Return (x, y) of the center of cell containing provided text 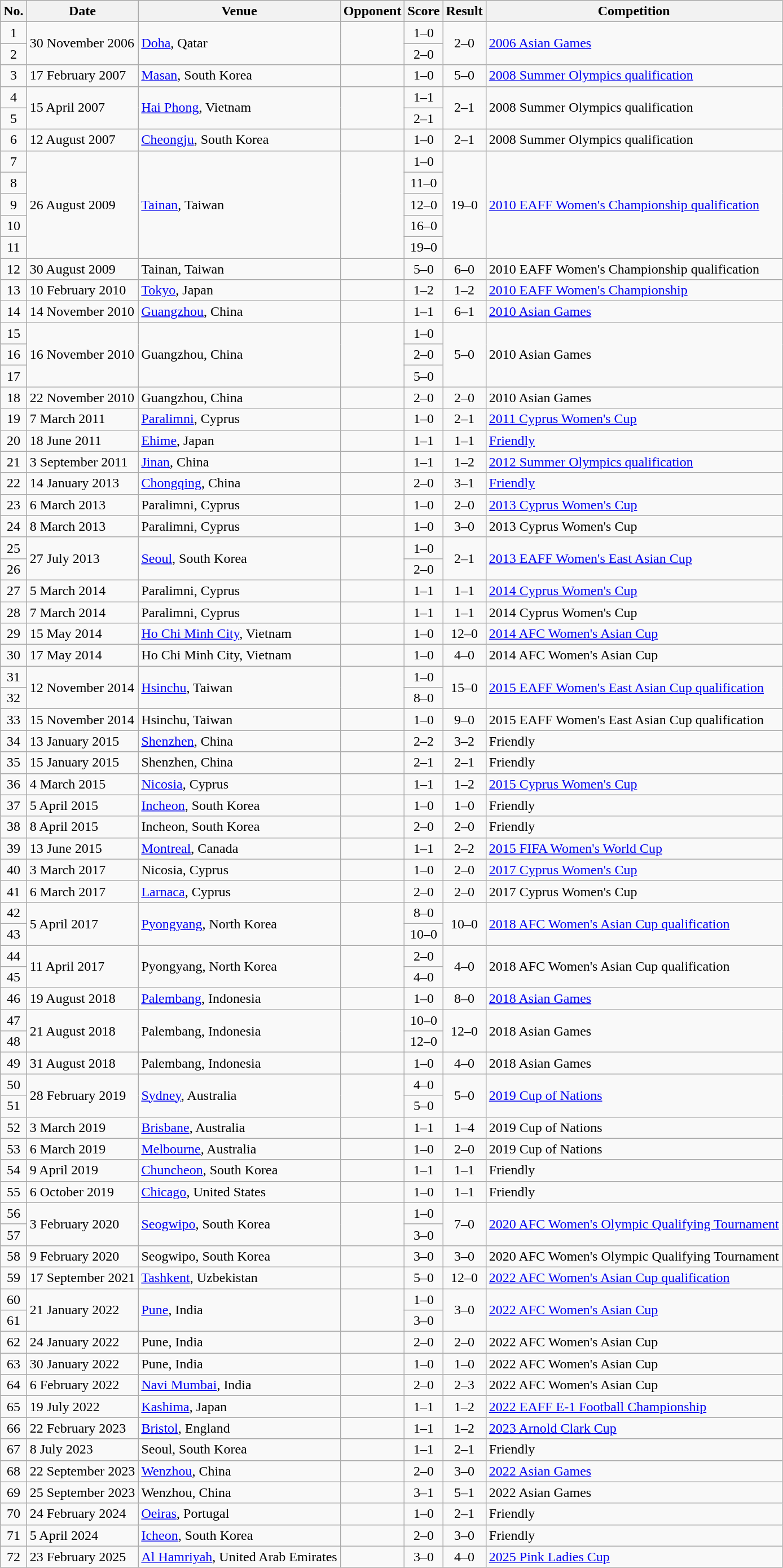
26 August 2009 (82, 204)
4 March 2015 (82, 784)
44 (14, 956)
19 (14, 419)
69 (14, 1492)
35 (14, 763)
54 (14, 1170)
17 May 2014 (82, 655)
18 June 2011 (82, 441)
24 February 2024 (82, 1514)
23 February 2025 (82, 1557)
6 October 2019 (82, 1192)
2015 FIFA Women's World Cup (634, 848)
46 (14, 999)
6–1 (464, 312)
33 (14, 720)
43 (14, 934)
6 March 2017 (82, 891)
31 (14, 677)
51 (14, 1106)
40 (14, 870)
5 April 2017 (82, 923)
3 March 2017 (82, 870)
6 March 2013 (82, 505)
13 January 2015 (82, 741)
5 April 2015 (82, 805)
41 (14, 891)
6 February 2022 (82, 1385)
20 (14, 441)
31 August 2018 (82, 1063)
Sydney, Australia (239, 1095)
56 (14, 1213)
63 (14, 1364)
15 May 2014 (82, 634)
15 April 2007 (82, 108)
11 (14, 247)
3 September 2011 (82, 462)
48 (14, 1042)
53 (14, 1149)
7 March 2011 (82, 419)
Al Hamriyah, United Arab Emirates (239, 1557)
16 (14, 355)
29 (14, 634)
13 (14, 290)
10 February 2010 (82, 290)
Oeiras, Portugal (239, 1514)
Larnaca, Cyprus (239, 891)
50 (14, 1085)
1–4 (464, 1127)
28 February 2019 (82, 1095)
7 (14, 161)
Jinan, China (239, 462)
Chicago, United States (239, 1192)
10 (14, 226)
30 November 2006 (82, 43)
9 (14, 204)
17 February 2007 (82, 76)
21 January 2022 (82, 1310)
2006 Asian Games (634, 43)
22 (14, 483)
37 (14, 805)
2022 EAFF E-1 Football Championship (634, 1407)
36 (14, 784)
Masan, South Korea (239, 76)
19 July 2022 (82, 1407)
15–0 (464, 688)
19 August 2018 (82, 999)
11 April 2017 (82, 967)
Brisbane, Australia (239, 1127)
27 (14, 591)
Date (82, 11)
2010 EAFF Women's Championship (634, 290)
5–1 (464, 1492)
Venue (239, 11)
66 (14, 1428)
14 January 2013 (82, 483)
64 (14, 1385)
58 (14, 1256)
2025 Pink Ladies Cup (634, 1557)
Ehime, Japan (239, 441)
5 March 2014 (82, 591)
No. (14, 11)
45 (14, 977)
49 (14, 1063)
59 (14, 1278)
42 (14, 913)
27 July 2013 (82, 558)
32 (14, 698)
4 (14, 97)
6–0 (464, 269)
Navi Mumbai, India (239, 1385)
Hai Phong, Vietnam (239, 108)
15 (14, 333)
8 July 2023 (82, 1450)
70 (14, 1514)
17 September 2021 (82, 1278)
9 February 2020 (82, 1256)
Melbourne, Australia (239, 1149)
60 (14, 1299)
2013 EAFF Women's East Asian Cup (634, 558)
22 September 2023 (82, 1471)
8 March 2013 (82, 526)
25 September 2023 (82, 1492)
13 June 2015 (82, 848)
72 (14, 1557)
7 March 2014 (82, 612)
Montreal, Canada (239, 848)
52 (14, 1127)
12 August 2007 (82, 140)
24 January 2022 (82, 1342)
14 November 2010 (82, 312)
Chuncheon, South Korea (239, 1170)
Chongqing, China (239, 483)
57 (14, 1235)
38 (14, 827)
65 (14, 1407)
8 April 2015 (82, 827)
61 (14, 1321)
15 November 2014 (82, 720)
Kashima, Japan (239, 1407)
25 (14, 548)
16–0 (424, 226)
12 (14, 269)
55 (14, 1192)
39 (14, 848)
Cheongju, South Korea (239, 140)
2022 AFC Women's Asian Cup qualification (634, 1278)
12 November 2014 (82, 688)
2–3 (464, 1385)
3 February 2020 (82, 1224)
30 August 2009 (82, 269)
62 (14, 1342)
34 (14, 741)
Bristol, England (239, 1428)
3 March 2019 (82, 1127)
Tashkent, Uzbekistan (239, 1278)
7–0 (464, 1224)
22 February 2023 (82, 1428)
8 (14, 183)
24 (14, 526)
5 April 2024 (82, 1535)
6 (14, 140)
5 (14, 118)
21 August 2018 (82, 1031)
71 (14, 1535)
23 (14, 505)
1 (14, 33)
47 (14, 1020)
15 January 2015 (82, 763)
3–2 (464, 741)
9–0 (464, 720)
Result (464, 11)
18 (14, 398)
68 (14, 1471)
2 (14, 54)
Icheon, South Korea (239, 1535)
2015 Cyprus Women's Cup (634, 784)
2011 Cyprus Women's Cup (634, 419)
28 (14, 612)
16 November 2010 (82, 355)
Doha, Qatar (239, 43)
30 January 2022 (82, 1364)
67 (14, 1450)
26 (14, 569)
11–0 (424, 183)
6 March 2019 (82, 1149)
2012 Summer Olympics qualification (634, 462)
21 (14, 462)
22 November 2010 (82, 398)
14 (14, 312)
17 (14, 376)
Opponent (372, 11)
9 April 2019 (82, 1170)
Competition (634, 11)
Tokyo, Japan (239, 290)
3 (14, 76)
2023 Arnold Clark Cup (634, 1428)
Score (424, 11)
30 (14, 655)
